From the cell containing the given text, extract its center point as (X, Y) coordinate. 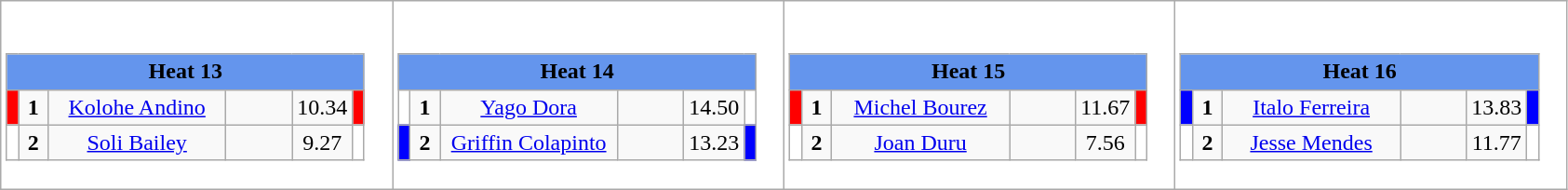
Joan Duru (921, 142)
11.67 (1106, 107)
9.27 (322, 142)
Griffin Colapinto (529, 142)
13.23 (715, 142)
11.77 (1496, 142)
Heat 14 1 Yago Dora 14.50 2 Griffin Colapinto 13.23 (588, 95)
13.83 (1496, 107)
14.50 (715, 107)
Heat 16 1 Italo Ferreira 13.83 2 Jesse Mendes 11.77 (1372, 95)
Italo Ferreira (1312, 107)
Michel Bourez (921, 107)
Heat 14 (577, 72)
7.56 (1106, 142)
10.34 (322, 107)
Heat 16 (1360, 72)
Yago Dora (529, 107)
Kolohe Andino (138, 107)
Heat 15 1 Michel Bourez 11.67 2 Joan Duru 7.56 (980, 95)
Soli Bailey (138, 142)
Heat 15 (968, 72)
Heat 13 1 Kolohe Andino 10.34 2 Soli Bailey 9.27 (197, 95)
Jesse Mendes (1312, 142)
Heat 13 (185, 72)
